Search for the cell housing the specified text and yield its (X, Y) center coordinate. 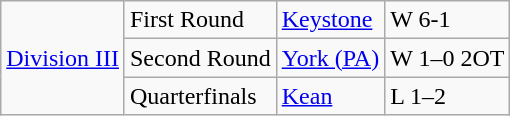
Kean (330, 96)
Keystone (330, 20)
W 1–0 2OT (448, 58)
First Round (200, 20)
York (PA) (330, 58)
Second Round (200, 58)
W 6-1 (448, 20)
Quarterfinals (200, 96)
Division III (63, 58)
L 1–2 (448, 96)
